Capture the cell that displays the provided text and extract its [X, Y] central coordinate. 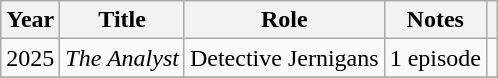
Title [122, 20]
2025 [30, 58]
1 episode [435, 58]
Year [30, 20]
Notes [435, 20]
Detective Jernigans [284, 58]
The Analyst [122, 58]
Role [284, 20]
